For the text-containing cell, return its midpoint in [x, y] coordinate format. 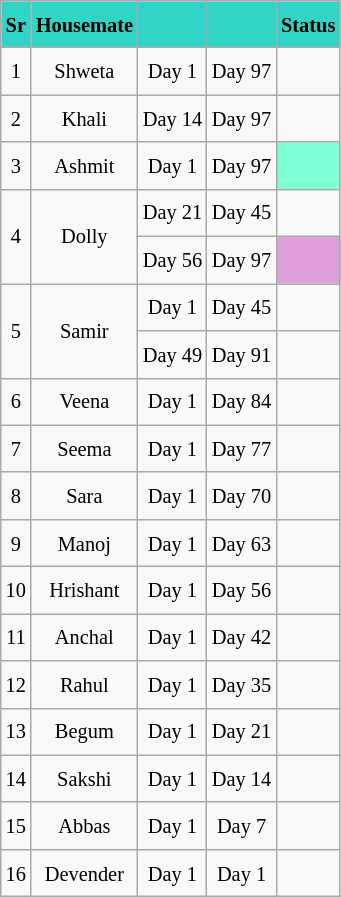
Sakshi [84, 778]
Day 70 [242, 496]
12 [16, 684]
Day 49 [172, 354]
Day 77 [242, 448]
Day 84 [242, 402]
Seema [84, 448]
Khali [84, 118]
Begum [84, 732]
6 [16, 402]
Dolly [84, 236]
8 [16, 496]
Day 91 [242, 354]
Status [308, 24]
7 [16, 448]
Ashmit [84, 166]
3 [16, 166]
14 [16, 778]
Sr [16, 24]
Hrishant [84, 590]
Day 35 [242, 684]
Rahul [84, 684]
Shweta [84, 72]
Day 42 [242, 636]
13 [16, 732]
11 [16, 636]
4 [16, 236]
Samir [84, 330]
Day 7 [242, 826]
Anchal [84, 636]
Day 63 [242, 542]
10 [16, 590]
9 [16, 542]
Devender [84, 872]
2 [16, 118]
15 [16, 826]
Sara [84, 496]
Abbas [84, 826]
16 [16, 872]
1 [16, 72]
Veena [84, 402]
Manoj [84, 542]
Housemate [84, 24]
5 [16, 330]
